Search for the cell housing the specified text and yield its (X, Y) center coordinate. 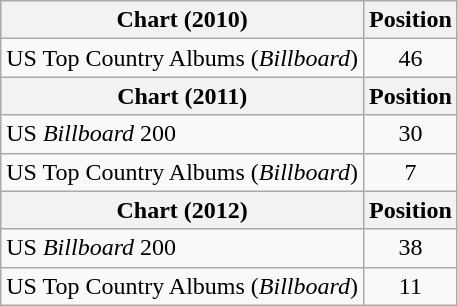
30 (411, 134)
7 (411, 172)
Chart (2012) (182, 210)
38 (411, 248)
Chart (2011) (182, 96)
11 (411, 286)
46 (411, 58)
Chart (2010) (182, 20)
